Pinpoint the cell where the given text exists, returning its (x, y) midpoint coordinate. 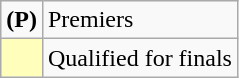
(P) (22, 20)
Qualified for finals (140, 58)
Premiers (140, 20)
